Return the [X, Y] coordinate for the center point of the cell that contains the specified text.  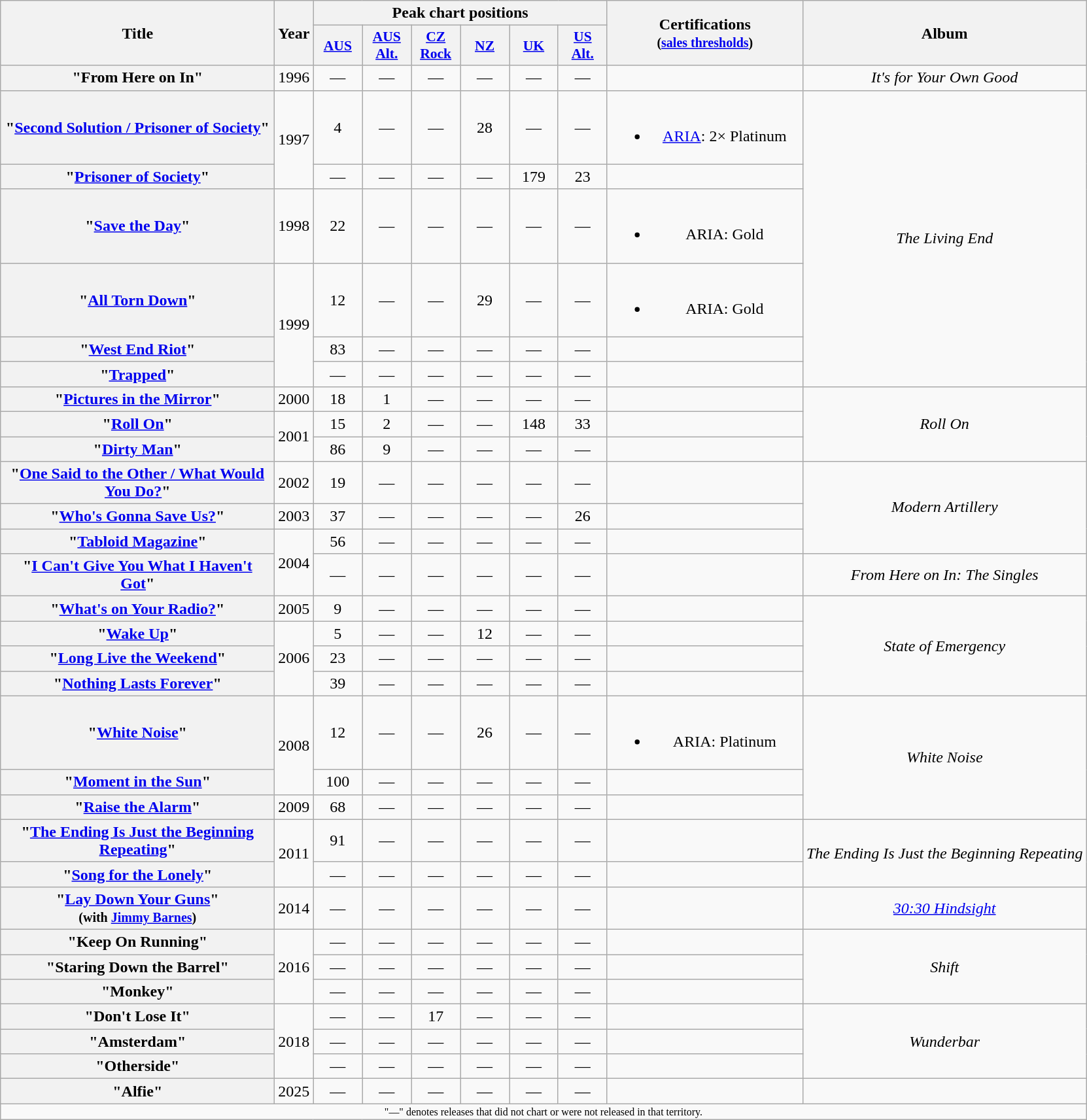
2009 [294, 807]
5 [337, 634]
"White Noise" [137, 732]
2006 [294, 658]
68 [337, 807]
2016 [294, 966]
"Dirty Man" [137, 449]
Shift [944, 966]
USAlt. [582, 46]
"All Torn Down" [137, 299]
2 [387, 424]
"Tabloid Magazine" [137, 541]
"Long Live the Weekend" [137, 658]
1998 [294, 226]
2000 [294, 399]
The Ending Is Just the Beginning Repeating [944, 853]
"Roll On" [137, 424]
"Staring Down the Barrel" [137, 967]
2011 [294, 853]
22 [337, 226]
"One Said to the Other / What Would You Do?" [137, 483]
Album [944, 33]
"Song for the Lonely" [137, 874]
56 [337, 541]
2002 [294, 483]
19 [337, 483]
"I Can't Give You What I Haven't Got" [137, 575]
"Monkey" [137, 992]
"What's on Your Radio?" [137, 609]
ARIA: 2× Platinum [705, 127]
"Wake Up" [137, 634]
100 [337, 782]
"Pictures in the Mirror" [137, 399]
2003 [294, 517]
17 [436, 1017]
"Nothing Lasts Forever" [137, 683]
"Raise the Alarm" [137, 807]
Certifications(sales thresholds) [705, 33]
AUS [337, 46]
91 [337, 841]
Peak chart positions [460, 13]
ARIA: Platinum [705, 732]
NZ [485, 46]
15 [337, 424]
"Prisoner of Society" [137, 177]
State of Emergency [944, 646]
Year [294, 33]
"From Here on In" [137, 78]
From Here on In: The Singles [944, 575]
39 [337, 683]
18 [337, 399]
"The Ending Is Just the Beginning Repeating" [137, 841]
2018 [294, 1042]
2014 [294, 908]
179 [534, 177]
The Living End [944, 238]
2025 [294, 1091]
"West End Riot" [137, 349]
"—" denotes releases that did not chart or were not released in that territory. [543, 1112]
2004 [294, 562]
"Don't Lose It" [137, 1017]
"Save the Day" [137, 226]
86 [337, 449]
1 [387, 399]
28 [485, 127]
AUSAlt. [387, 46]
It's for Your Own Good [944, 78]
"Amsterdam" [137, 1042]
Title [137, 33]
29 [485, 299]
2005 [294, 609]
1999 [294, 324]
Modern Artillery [944, 507]
UK [534, 46]
83 [337, 349]
1996 [294, 78]
148 [534, 424]
30:30 Hindsight [944, 908]
"Alfie" [137, 1091]
33 [582, 424]
White Noise [944, 757]
"Keep On Running" [137, 942]
"Second Solution / Prisoner of Society" [137, 127]
CZRock [436, 46]
"Otherside" [137, 1066]
2001 [294, 436]
2008 [294, 745]
1997 [294, 140]
Wunderbar [944, 1042]
"Trapped" [137, 374]
"Who's Gonna Save Us?" [137, 517]
37 [337, 517]
"Lay Down Your Guns" (with Jimmy Barnes) [137, 908]
"Moment in the Sun" [137, 782]
Roll On [944, 424]
4 [337, 127]
